Return the [X, Y] coordinate for the center point of the cell that contains the specified text.  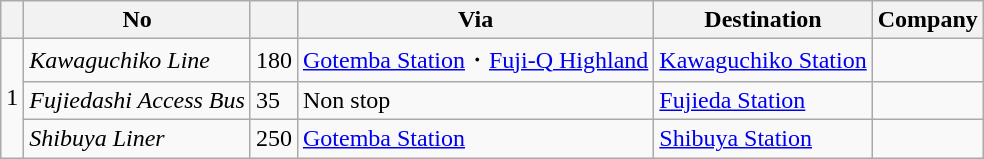
Gotemba Station [475, 138]
Non stop [475, 100]
35 [274, 100]
180 [274, 60]
Kawaguchiko Station [763, 60]
Via [475, 20]
No [138, 20]
Company [928, 20]
Fujieda Station [763, 100]
Shibuya Liner [138, 138]
Kawaguchiko Line [138, 60]
1 [12, 98]
Gotemba Station・Fuji-Q Highland [475, 60]
Fujiedashi Access Bus [138, 100]
Destination [763, 20]
250 [274, 138]
Shibuya Station [763, 138]
